Pinpoint the cell where the given text exists, returning its [X, Y] midpoint coordinate. 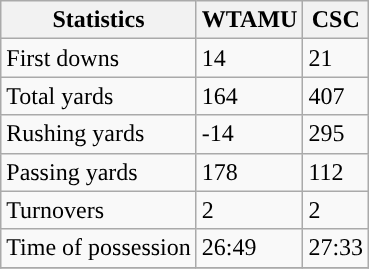
407 [336, 96]
178 [250, 172]
First downs [99, 58]
-14 [250, 134]
Rushing yards [99, 134]
Total yards [99, 96]
CSC [336, 20]
164 [250, 96]
112 [336, 172]
14 [250, 58]
26:49 [250, 248]
295 [336, 134]
WTAMU [250, 20]
Turnovers [99, 210]
Statistics [99, 20]
Passing yards [99, 172]
21 [336, 58]
27:33 [336, 248]
Time of possession [99, 248]
